Locate the cell with the specified text and output its [x, y] center coordinate. 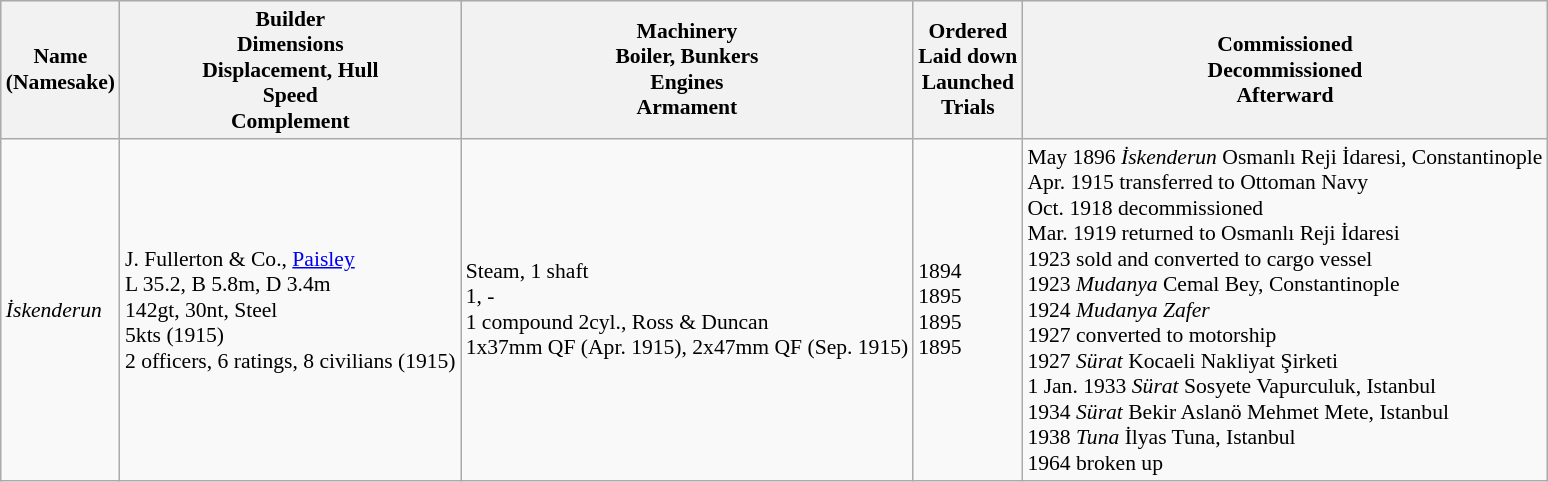
1894189518951895 [968, 310]
Name(Namesake) [60, 70]
MachineryBoiler, BunkersEnginesArmament [688, 70]
Steam, 1 shaft1, -1 compound 2cyl., Ross & Duncan1x37mm QF (Apr. 1915), 2x47mm QF (Sep. 1915) [688, 310]
OrderedLaid downLaunchedTrials [968, 70]
BuilderDimensionsDisplacement, HullSpeedComplement [290, 70]
İskenderun [60, 310]
J. Fullerton & Co., PaisleyL 35.2, B 5.8m, D 3.4m142gt, 30nt, Steel5kts (1915)2 officers, 6 ratings, 8 civilians (1915) [290, 310]
CommissionedDecommissionedAfterward [1284, 70]
